Determine the [X, Y] coordinate at the center of the cell enclosing the given text.  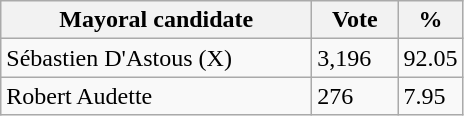
% [430, 20]
Mayoral candidate [156, 20]
Robert Audette [156, 96]
Vote [355, 20]
3,196 [355, 58]
92.05 [430, 58]
7.95 [430, 96]
276 [355, 96]
Sébastien D'Astous (X) [156, 58]
